Scan for the cell matching the given text and deliver its (X, Y) coordinate at center. 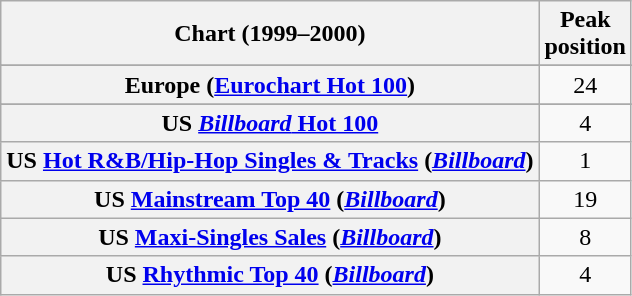
1 (585, 161)
US Rhythmic Top 40 (Billboard) (270, 275)
24 (585, 85)
Europe (Eurochart Hot 100) (270, 85)
Peakposition (585, 34)
US Maxi-Singles Sales (Billboard) (270, 237)
8 (585, 237)
US Mainstream Top 40 (Billboard) (270, 199)
US Hot R&B/Hip-Hop Singles & Tracks (Billboard) (270, 161)
US Billboard Hot 100 (270, 123)
Chart (1999–2000) (270, 34)
19 (585, 199)
